Find where the given text appears and provide that cell's center as (X, Y) coordinate. 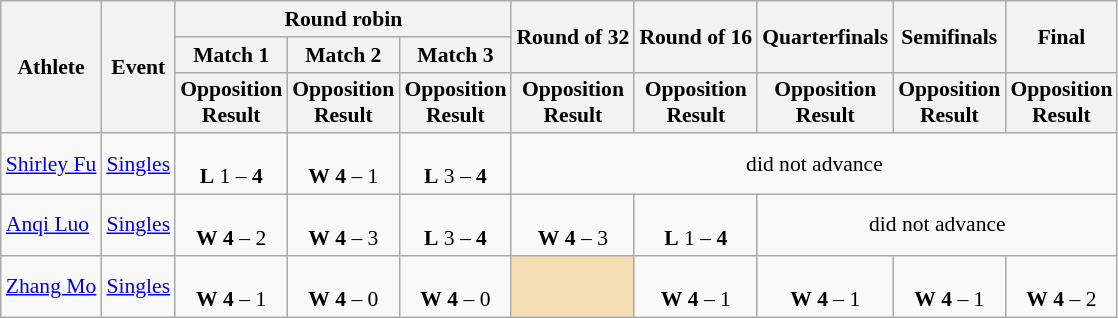
Quarterfinals (825, 36)
Event (138, 67)
Final (1061, 36)
Athlete (52, 67)
Shirley Fu (52, 164)
Semifinals (949, 36)
Match 2 (343, 55)
Match 1 (231, 55)
Anqi Luo (52, 226)
Round of 16 (696, 36)
Round robin (343, 19)
Zhang Mo (52, 286)
Match 3 (455, 55)
Round of 32 (572, 36)
